Return [x, y] of the center of cell containing provided text 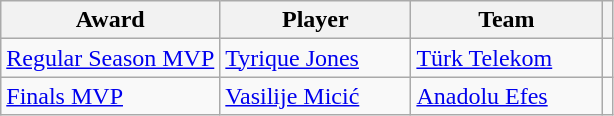
Player [316, 20]
Türk Telekom [506, 58]
Vasilije Micić [316, 96]
Team [506, 20]
Tyrique Jones [316, 58]
Award [110, 20]
Finals MVP [110, 96]
Anadolu Efes [506, 96]
Regular Season MVP [110, 58]
